From the cell containing the given text, extract its center point as (x, y) coordinate. 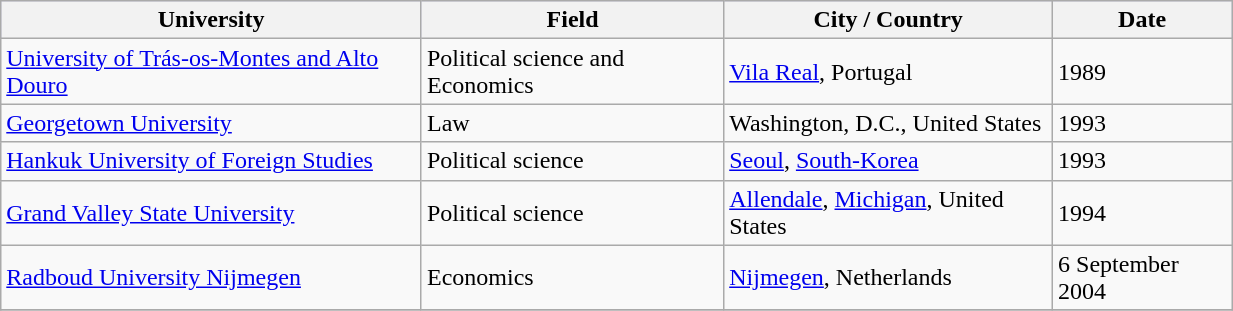
6 September 2004 (1142, 278)
Hankuk University of Foreign Studies (212, 161)
University (212, 20)
University of Trás-os-Montes and Alto Douro (212, 72)
Allendale, Michigan, United States (888, 212)
Seoul, South-Korea (888, 161)
Political science and Economics (572, 72)
City / Country (888, 20)
Grand Valley State University (212, 212)
Georgetown University (212, 123)
Washington, D.C., United States (888, 123)
Nijmegen, Netherlands (888, 278)
Field (572, 20)
Law (572, 123)
1989 (1142, 72)
Date (1142, 20)
1994 (1142, 212)
Vila Real, Portugal (888, 72)
Radboud University Nijmegen (212, 278)
Economics (572, 278)
